Output the [X, Y] coordinate of the center of the cell containing the given text.  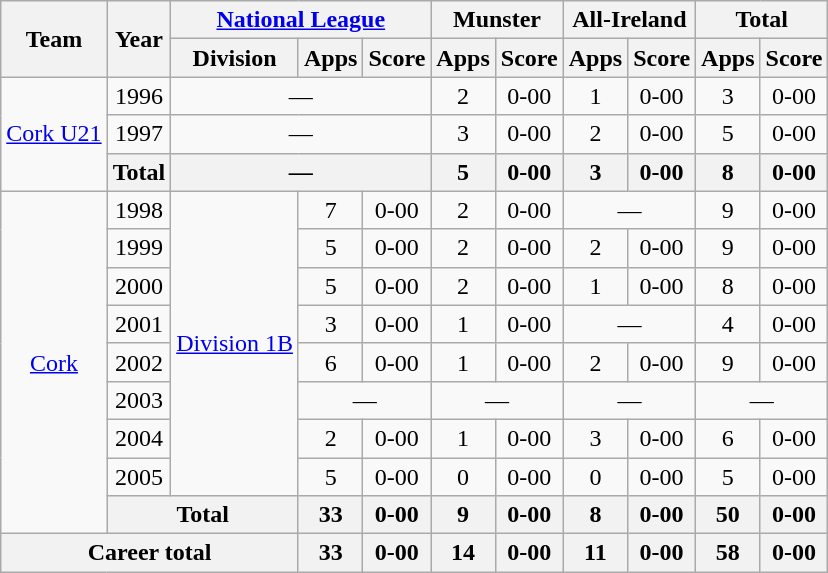
All-Ireland [629, 20]
58 [728, 553]
Division [235, 58]
2004 [139, 438]
Cork U21 [54, 134]
2002 [139, 362]
National League [301, 20]
Team [54, 39]
1996 [139, 96]
11 [595, 553]
Cork [54, 362]
2000 [139, 286]
14 [463, 553]
50 [728, 515]
Career total [150, 553]
2005 [139, 477]
Munster [497, 20]
Division 1B [235, 343]
2003 [139, 400]
4 [728, 324]
2001 [139, 324]
1998 [139, 210]
Year [139, 39]
7 [330, 210]
1997 [139, 134]
1999 [139, 248]
